Identify which cell holds the provided text, then report its (x, y) central coordinate. 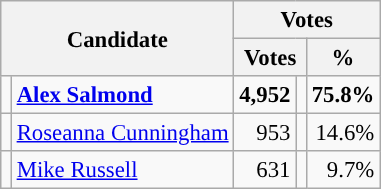
14.6% (342, 133)
953 (265, 133)
Alex Salmond (122, 95)
Candidate (118, 38)
75.8% (342, 95)
9.7% (342, 170)
% (342, 58)
4,952 (265, 95)
Roseanna Cunningham (122, 133)
Mike Russell (122, 170)
631 (265, 170)
